Return the [X, Y] coordinate for the center point of the cell that contains the specified text.  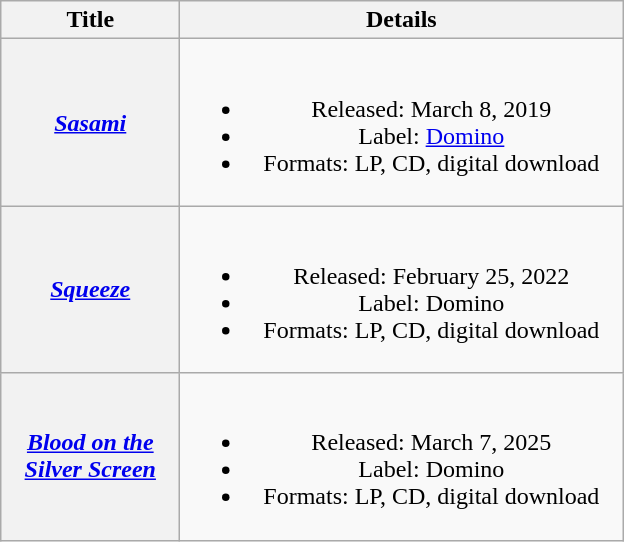
Released: March 8, 2019Label: DominoFormats: LP, CD, digital download [402, 122]
Squeeze [90, 290]
Released: March 7, 2025Label: DominoFormats: LP, CD, digital download [402, 456]
Blood on the Silver Screen [90, 456]
Sasami [90, 122]
Title [90, 20]
Released: February 25, 2022Label: DominoFormats: LP, CD, digital download [402, 290]
Details [402, 20]
